From the cell containing the given text, extract its center point as [x, y] coordinate. 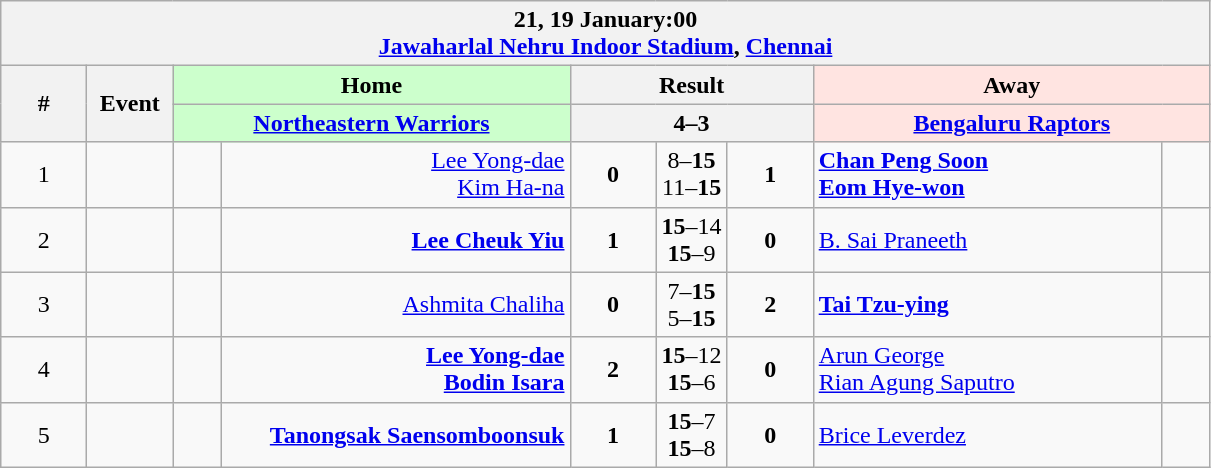
Tai Tzu-ying [988, 304]
15–1415–9 [692, 240]
Tanongsak Saensomboonsuk [396, 434]
4 [44, 370]
21, 19 January:00Jawaharlal Nehru Indoor Stadium, Chennai [606, 34]
8–1511–15 [692, 174]
Event [130, 104]
Bengaluru Raptors [1012, 123]
Lee Cheuk Yiu [396, 240]
Ashmita Chaliha [396, 304]
B. Sai Praneeth [988, 240]
Arun George Rian Agung Saputro [988, 370]
3 [44, 304]
# [44, 104]
Home [372, 85]
Result [692, 85]
15–1215–6 [692, 370]
Brice Leverdez [988, 434]
5 [44, 434]
Chan Peng Soon Eom Hye-won [988, 174]
Away [1012, 85]
7–155–15 [692, 304]
4–3 [692, 123]
15–715–8 [692, 434]
Northeastern Warriors [372, 123]
Lee Yong-dae Kim Ha-na [396, 174]
Lee Yong-dae Bodin Isara [396, 370]
